For the text-containing cell, return its midpoint in [X, Y] coordinate format. 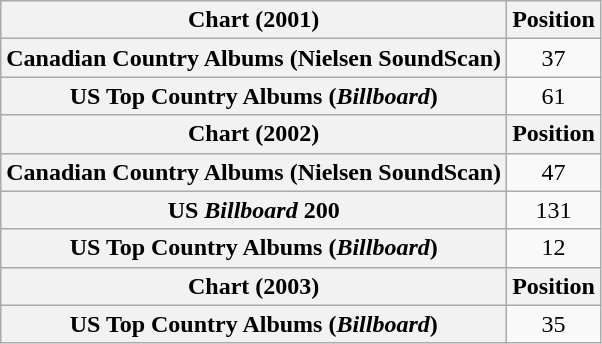
US Billboard 200 [254, 210]
61 [554, 96]
Chart (2001) [254, 20]
35 [554, 324]
47 [554, 172]
131 [554, 210]
12 [554, 248]
37 [554, 58]
Chart (2003) [254, 286]
Chart (2002) [254, 134]
